Locate the cell with the specified text and output its (x, y) center coordinate. 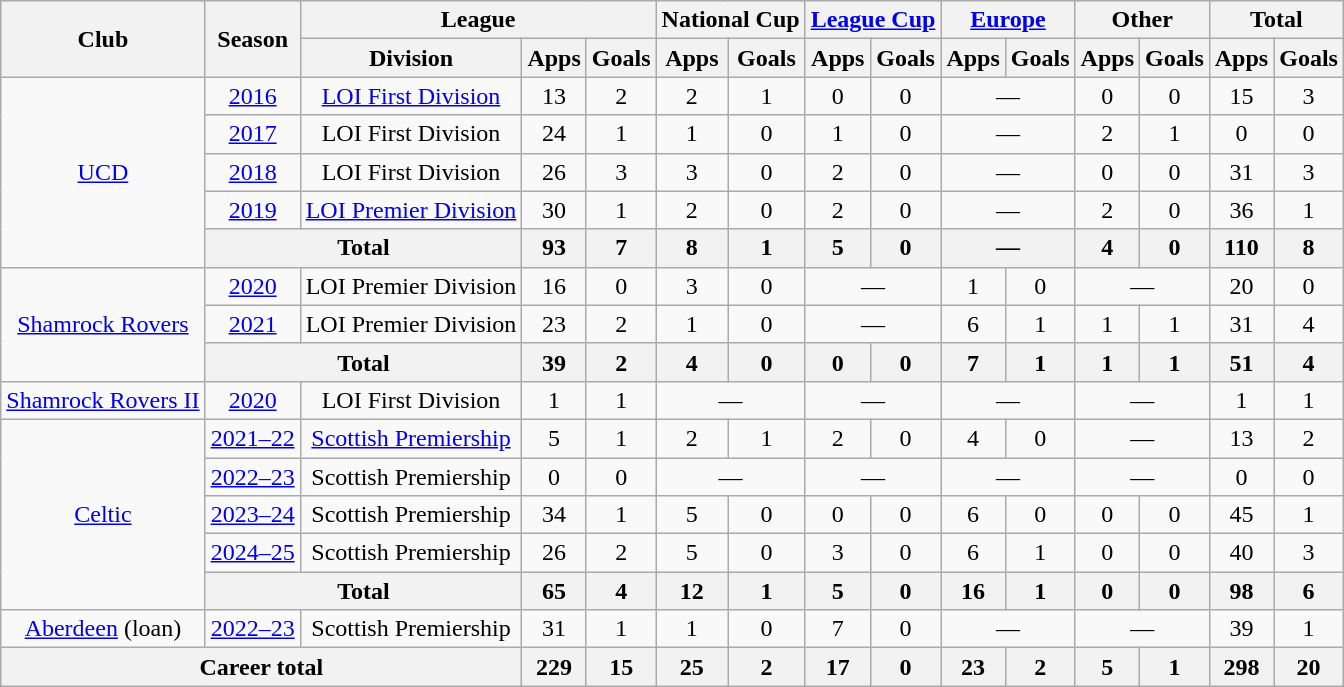
2024–25 (252, 553)
229 (554, 667)
2019 (252, 210)
30 (554, 210)
25 (692, 667)
2023–24 (252, 515)
Season (252, 39)
12 (692, 591)
98 (1241, 591)
Club (103, 39)
National Cup (730, 20)
2018 (252, 172)
Aberdeen (loan) (103, 629)
45 (1241, 515)
2016 (252, 96)
2021–22 (252, 438)
2017 (252, 134)
34 (554, 515)
36 (1241, 210)
51 (1241, 362)
24 (554, 134)
17 (838, 667)
League (478, 20)
Career total (262, 667)
Shamrock Rovers (103, 324)
Europe (1008, 20)
2021 (252, 324)
Other (1142, 20)
40 (1241, 553)
298 (1241, 667)
Celtic (103, 514)
93 (554, 248)
League Cup (873, 20)
Division (411, 58)
UCD (103, 172)
Shamrock Rovers II (103, 400)
65 (554, 591)
110 (1241, 248)
